Pinpoint the cell where the given text exists, returning its (x, y) midpoint coordinate. 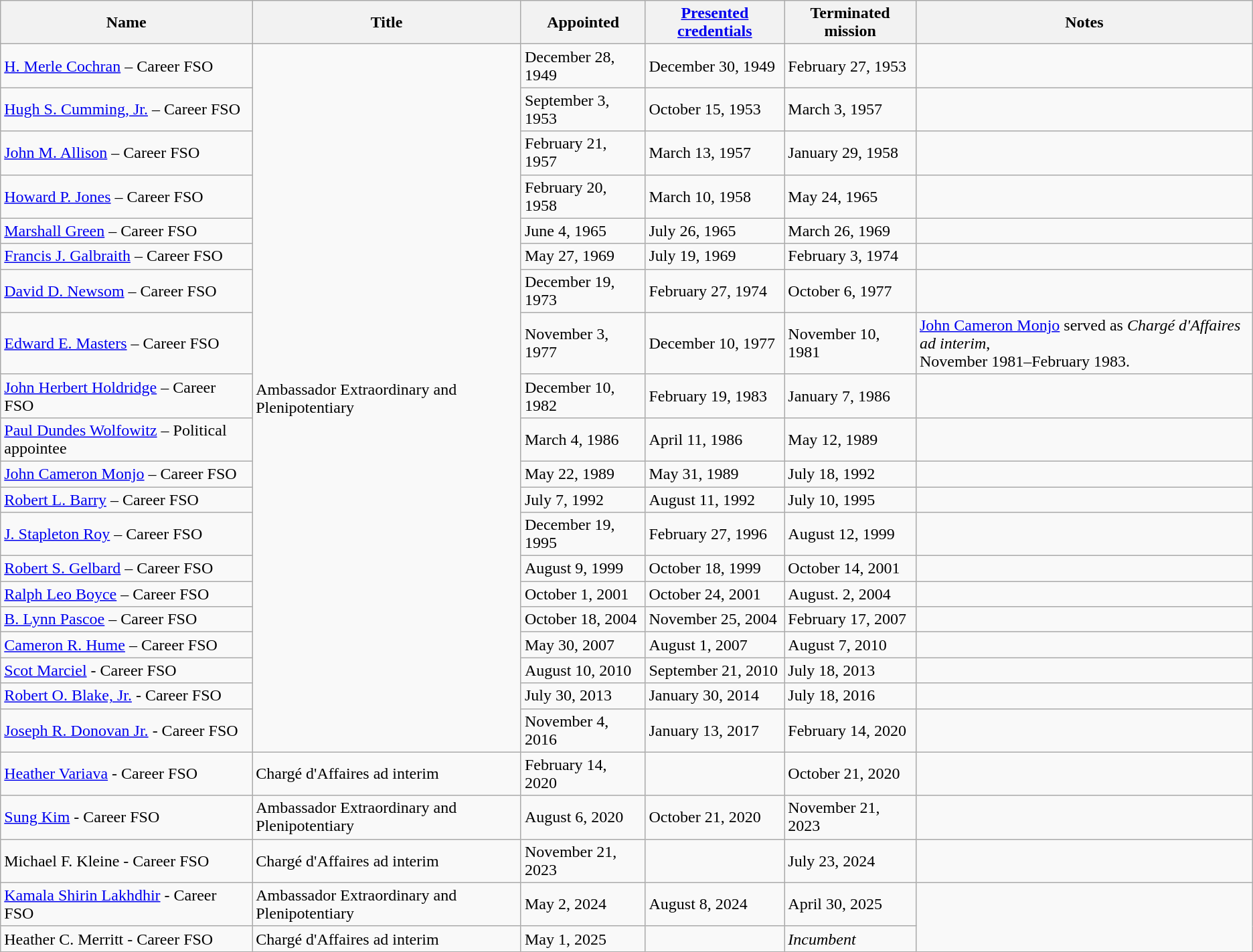
H. Merle Cochran – Career FSO (127, 66)
October 18, 1999 (715, 569)
December 19, 1995 (583, 534)
May 30, 2007 (583, 645)
Incumbent (850, 939)
February 27, 1996 (715, 534)
July 18, 2016 (850, 696)
May 1, 2025 (583, 939)
January 30, 2014 (715, 696)
July 7, 1992 (583, 500)
Appointed (583, 23)
February 21, 1957 (583, 153)
May 2, 2024 (583, 905)
David D. Newsom – Career FSO (127, 290)
Ralph Leo Boyce – Career FSO (127, 594)
Francis J. Galbraith – Career FSO (127, 256)
February 20, 1958 (583, 197)
October 6, 1977 (850, 290)
May 24, 1965 (850, 197)
Robert O. Blake, Jr. - Career FSO (127, 696)
Cameron R. Hume – Career FSO (127, 645)
August 11, 1992 (715, 500)
February 27, 1953 (850, 66)
July 19, 1969 (715, 256)
Presented credentials (715, 23)
August 10, 2010 (583, 670)
December 10, 1982 (583, 396)
May 27, 1969 (583, 256)
August 7, 2010 (850, 645)
Kamala Shirin Lakhdhir - Career FSO (127, 905)
February 17, 2007 (850, 620)
Title (387, 23)
October 24, 2001 (715, 594)
March 10, 1958 (715, 197)
June 4, 1965 (583, 231)
Marshall Green – Career FSO (127, 231)
July 18, 1992 (850, 474)
July 10, 1995 (850, 500)
Robert L. Barry – Career FSO (127, 500)
Paul Dundes Wolfowitz – Political appointee (127, 439)
November 10, 1981 (850, 343)
August 8, 2024 (715, 905)
Howard P. Jones – Career FSO (127, 197)
January 7, 1986 (850, 396)
October 18, 2004 (583, 620)
Scot Marciel - Career FSO (127, 670)
October 14, 2001 (850, 569)
John Cameron Monjo – Career FSO (127, 474)
April 11, 1986 (715, 439)
May 31, 1989 (715, 474)
Notes (1084, 23)
November 3, 1977 (583, 343)
John Cameron Monjo served as Chargé d'Affaires ad interim,November 1981–February 1983. (1084, 343)
July 18, 2013 (850, 670)
Edward E. Masters – Career FSO (127, 343)
Heather Variava - Career FSO (127, 773)
October 1, 2001 (583, 594)
Robert S. Gelbard – Career FSO (127, 569)
December 28, 1949 (583, 66)
November 25, 2004 (715, 620)
July 26, 1965 (715, 231)
Heather C. Merritt - Career FSO (127, 939)
May 12, 1989 (850, 439)
Michael F. Kleine - Career FSO (127, 860)
February 19, 1983 (715, 396)
February 3, 1974 (850, 256)
Sung Kim - Career FSO (127, 818)
September 21, 2010 (715, 670)
October 15, 1953 (715, 110)
December 19, 1973 (583, 290)
May 22, 1989 (583, 474)
August 12, 1999 (850, 534)
March 3, 1957 (850, 110)
December 10, 1977 (715, 343)
August 6, 2020 (583, 818)
John M. Allison – Career FSO (127, 153)
January 29, 1958 (850, 153)
Joseph R. Donovan Jr. - Career FSO (127, 731)
B. Lynn Pascoe – Career FSO (127, 620)
December 30, 1949 (715, 66)
November 4, 2016 (583, 731)
March 26, 1969 (850, 231)
August 1, 2007 (715, 645)
April 30, 2025 (850, 905)
January 13, 2017 (715, 731)
John Herbert Holdridge – Career FSO (127, 396)
July 30, 2013 (583, 696)
August. 2, 2004 (850, 594)
Hugh S. Cumming, Jr. – Career FSO (127, 110)
September 3, 1953 (583, 110)
J. Stapleton Roy – Career FSO (127, 534)
Name (127, 23)
March 13, 1957 (715, 153)
February 27, 1974 (715, 290)
August 9, 1999 (583, 569)
July 23, 2024 (850, 860)
March 4, 1986 (583, 439)
Terminated mission (850, 23)
